Extract the (X, Y) coordinate from the center of the cell holding the provided text.  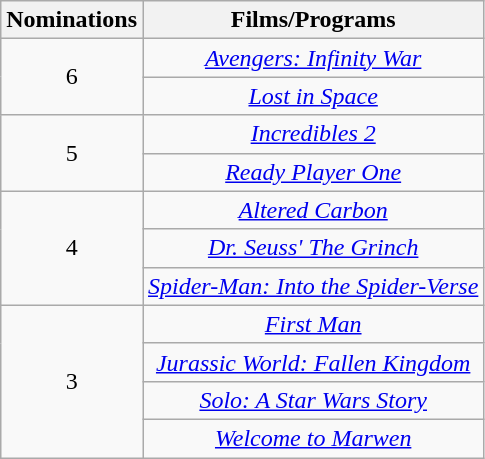
Films/Programs (312, 20)
3 (72, 381)
5 (72, 153)
6 (72, 77)
4 (72, 248)
Ready Player One (312, 172)
Incredibles 2 (312, 134)
Spider-Man: Into the Spider-Verse (312, 286)
Avengers: Infinity War (312, 58)
Dr. Seuss' The Grinch (312, 248)
Nominations (72, 20)
Jurassic World: Fallen Kingdom (312, 362)
Altered Carbon (312, 210)
Lost in Space (312, 96)
First Man (312, 324)
Solo: A Star Wars Story (312, 400)
Welcome to Marwen (312, 438)
